From the cell containing the given text, extract its center point as (X, Y) coordinate. 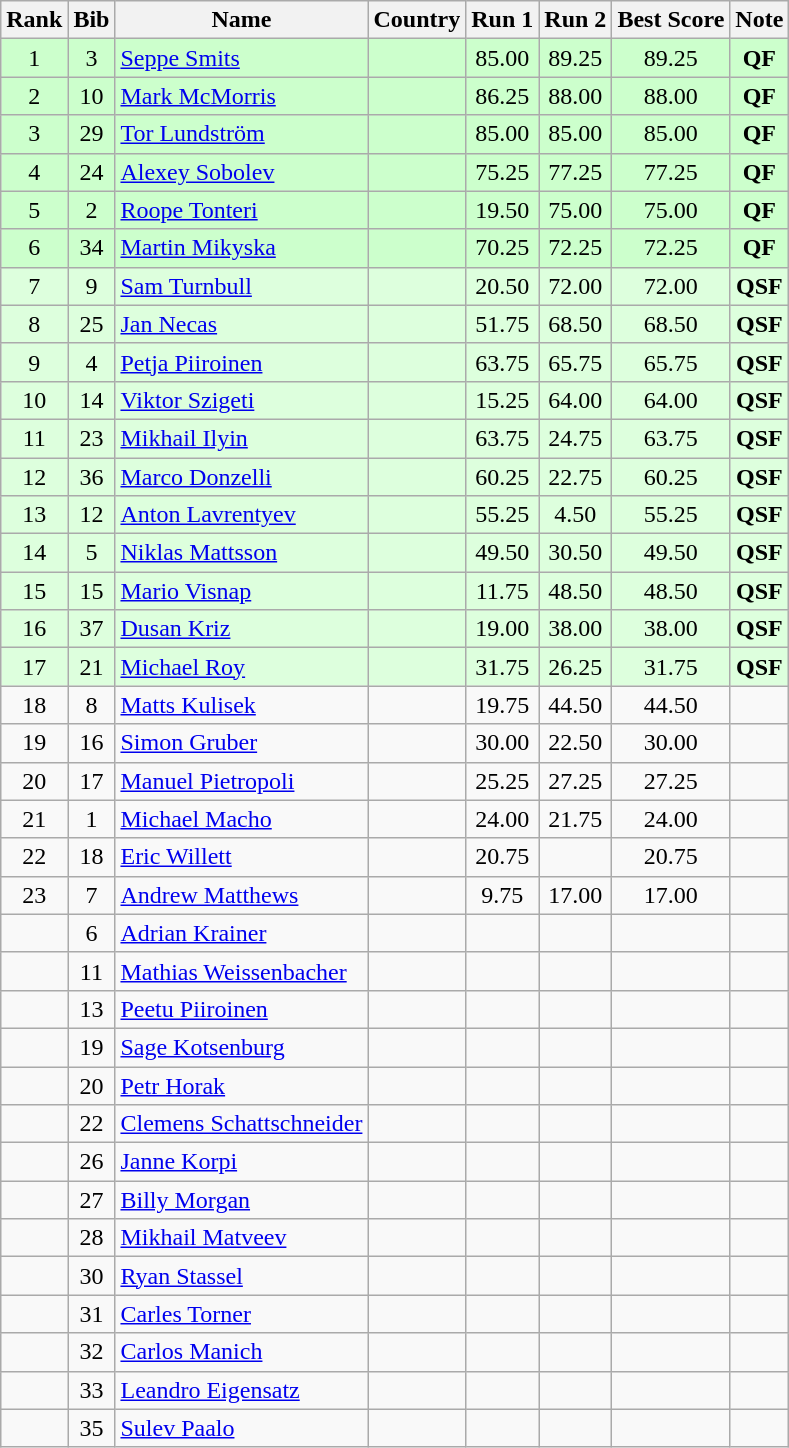
Petr Horak (242, 1085)
Billy Morgan (242, 1200)
Mario Visnap (242, 591)
Eric Willett (242, 857)
19.75 (502, 705)
86.25 (502, 96)
Seppe Smits (242, 58)
Carles Torner (242, 1314)
30 (92, 1276)
Note (760, 20)
11.75 (502, 591)
26.25 (576, 667)
Viktor Szigeti (242, 400)
Leandro Eigensatz (242, 1390)
32 (92, 1352)
21.75 (576, 819)
Manuel Pietropoli (242, 781)
19.00 (502, 629)
Tor Lundström (242, 134)
29 (92, 134)
Roope Tonteri (242, 210)
37 (92, 629)
36 (92, 477)
Best Score (671, 20)
Mikhail Matveev (242, 1238)
Anton Lavrentyev (242, 515)
Rank (34, 20)
25 (92, 324)
27 (92, 1200)
26 (92, 1162)
51.75 (502, 324)
22.50 (576, 743)
Name (242, 20)
30.50 (576, 553)
Peetu Piiroinen (242, 1009)
34 (92, 248)
Alexey Sobolev (242, 172)
20.50 (502, 286)
75.25 (502, 172)
Dusan Kriz (242, 629)
Sulev Paalo (242, 1428)
24.75 (576, 438)
Simon Gruber (242, 743)
Sage Kotsenburg (242, 1047)
Bib (92, 20)
Run 2 (576, 20)
Mikhail Ilyin (242, 438)
22.75 (576, 477)
Jan Necas (242, 324)
Run 1 (502, 20)
25.25 (502, 781)
35 (92, 1428)
Janne Korpi (242, 1162)
Marco Donzelli (242, 477)
Michael Roy (242, 667)
Carlos Manich (242, 1352)
70.25 (502, 248)
9.75 (502, 895)
Martin Mikyska (242, 248)
15.25 (502, 400)
33 (92, 1390)
Country (417, 20)
28 (92, 1238)
Matts Kulisek (242, 705)
Michael Macho (242, 819)
24 (92, 172)
4.50 (576, 515)
Mark McMorris (242, 96)
31 (92, 1314)
Sam Turnbull (242, 286)
Niklas Mattsson (242, 553)
Andrew Matthews (242, 895)
Adrian Krainer (242, 933)
Mathias Weissenbacher (242, 971)
19.50 (502, 210)
Clemens Schattschneider (242, 1124)
Petja Piiroinen (242, 362)
Ryan Stassel (242, 1276)
